Identify which cell holds the provided text, then report its (X, Y) central coordinate. 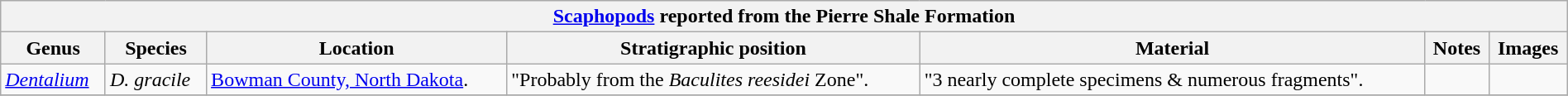
Species (155, 48)
Scaphopods reported from the Pierre Shale Formation (784, 17)
Notes (1457, 48)
Images (1528, 48)
D. gracile (155, 79)
"3 nearly complete specimens & numerous fragments". (1173, 79)
Location (357, 48)
Stratigraphic position (713, 48)
Dentalium (53, 79)
Material (1173, 48)
Genus (53, 48)
Bowman County, North Dakota. (357, 79)
"Probably from the Baculites reesidei Zone". (713, 79)
